Search for the cell housing the specified text and yield its (x, y) center coordinate. 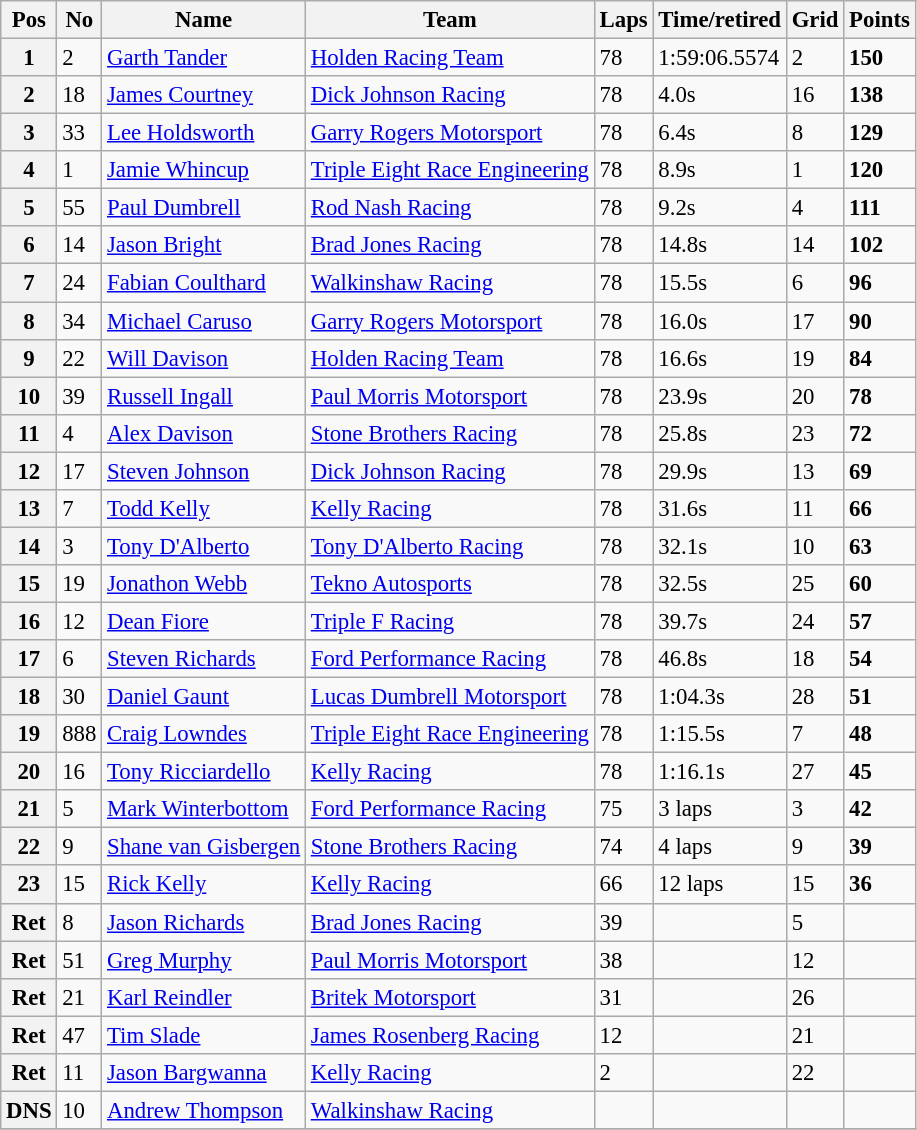
Tony D'Alberto (204, 546)
Dean Fiore (204, 621)
150 (880, 58)
Daniel Gaunt (204, 697)
1:15.5s (720, 734)
138 (880, 95)
Michael Caruso (204, 321)
30 (80, 697)
31 (624, 997)
63 (880, 546)
16.0s (720, 321)
888 (80, 734)
23.9s (720, 396)
Jason Bargwanna (204, 1073)
84 (880, 358)
Points (880, 20)
31.6s (720, 509)
14.8s (720, 245)
12 laps (720, 885)
129 (880, 133)
Paul Dumbrell (204, 208)
Tony Ricciardello (204, 772)
74 (624, 847)
36 (880, 885)
Tim Slade (204, 1035)
James Courtney (204, 95)
111 (880, 208)
72 (880, 433)
16.6s (720, 358)
4 laps (720, 847)
60 (880, 584)
29.9s (720, 471)
26 (814, 997)
46.8s (720, 659)
55 (80, 208)
45 (880, 772)
28 (814, 697)
Todd Kelly (204, 509)
Jason Richards (204, 922)
Andrew Thompson (204, 1110)
No (80, 20)
27 (814, 772)
Karl Reindler (204, 997)
25 (814, 584)
102 (880, 245)
Time/retired (720, 20)
1:16.1s (720, 772)
Triple F Racing (450, 621)
James Rosenberg Racing (450, 1035)
38 (624, 960)
57 (880, 621)
Will Davison (204, 358)
Lee Holdsworth (204, 133)
Britek Motorsport (450, 997)
Greg Murphy (204, 960)
6.4s (720, 133)
Tony D'Alberto Racing (450, 546)
48 (880, 734)
34 (80, 321)
54 (880, 659)
8.9s (720, 170)
DNS (29, 1110)
Fabian Coulthard (204, 283)
Shane van Gisbergen (204, 847)
75 (624, 809)
47 (80, 1035)
120 (880, 170)
Team (450, 20)
96 (880, 283)
Jamie Whincup (204, 170)
32.5s (720, 584)
Steven Johnson (204, 471)
4.0s (720, 95)
42 (880, 809)
1:59:06.5574 (720, 58)
Russell Ingall (204, 396)
69 (880, 471)
Jonathon Webb (204, 584)
Rick Kelly (204, 885)
1:04.3s (720, 697)
Alex Davison (204, 433)
90 (880, 321)
Tekno Autosports (450, 584)
9.2s (720, 208)
Laps (624, 20)
25.8s (720, 433)
Craig Lowndes (204, 734)
Rod Nash Racing (450, 208)
39.7s (720, 621)
15.5s (720, 283)
Name (204, 20)
Garth Tander (204, 58)
Jason Bright (204, 245)
3 laps (720, 809)
Pos (29, 20)
Grid (814, 20)
Steven Richards (204, 659)
32.1s (720, 546)
Mark Winterbottom (204, 809)
Lucas Dumbrell Motorsport (450, 697)
33 (80, 133)
